From the cell containing the given text, extract its center point as (X, Y) coordinate. 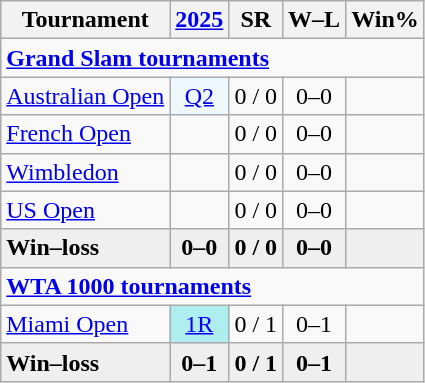
Grand Slam tournaments (213, 58)
Miami Open (86, 324)
SR (256, 20)
WTA 1000 tournaments (213, 286)
US Open (86, 210)
Australian Open (86, 96)
2025 (200, 20)
1R (200, 324)
Q2 (200, 96)
Wimbledon (86, 172)
French Open (86, 134)
Win% (386, 20)
W–L (314, 20)
Tournament (86, 20)
